Return the [X, Y] coordinate for the center point of the cell that contains the specified text.  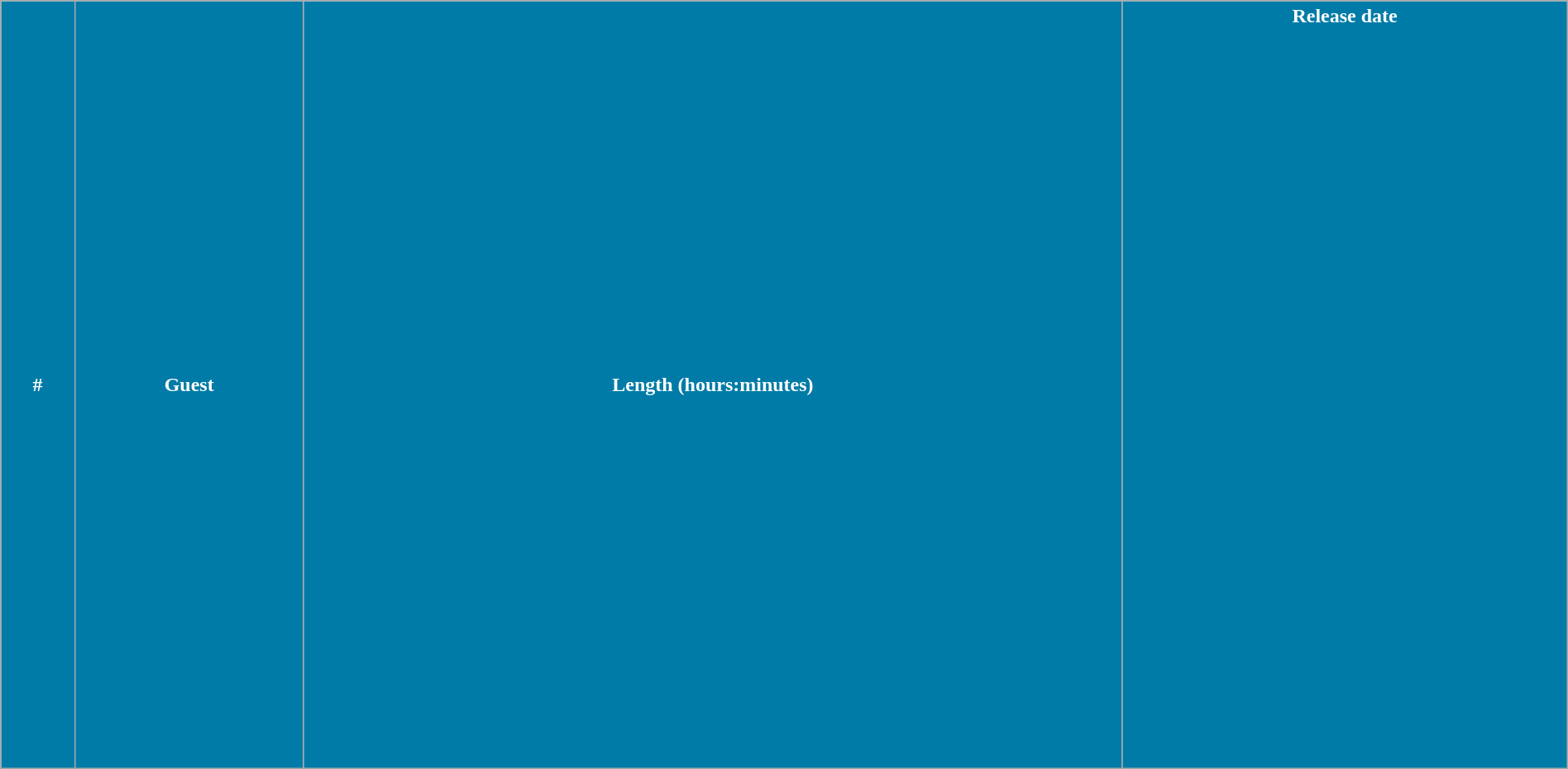
Release date [1345, 385]
Length (hours:minutes) [713, 385]
# [38, 385]
Guest [189, 385]
